Find where the given text appears and provide that cell's center as [x, y] coordinate. 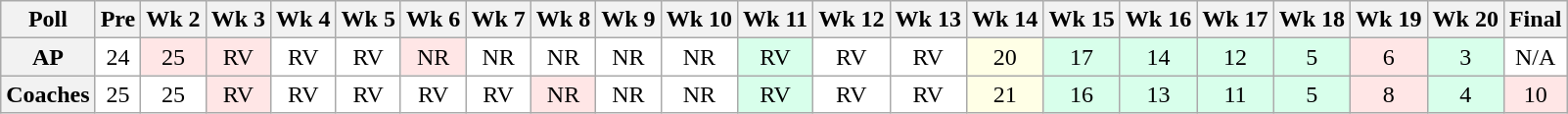
Wk 16 [1158, 20]
11 [1235, 94]
Wk 2 [173, 20]
N/A [1535, 57]
Poll [48, 20]
3 [1465, 57]
21 [1004, 94]
13 [1158, 94]
Wk 7 [498, 20]
Wk 19 [1389, 20]
6 [1389, 57]
Wk 8 [563, 20]
Pre [117, 20]
14 [1158, 57]
8 [1389, 94]
Wk 15 [1082, 20]
Wk 4 [303, 20]
Final [1535, 20]
Wk 10 [699, 20]
Wk 3 [238, 20]
AP [48, 57]
Wk 12 [852, 20]
Wk 11 [775, 20]
20 [1004, 57]
12 [1235, 57]
24 [117, 57]
4 [1465, 94]
Wk 17 [1235, 20]
Wk 9 [628, 20]
Wk 20 [1465, 20]
Wk 18 [1312, 20]
Wk 6 [433, 20]
Wk 13 [928, 20]
Coaches [48, 94]
10 [1535, 94]
16 [1082, 94]
17 [1082, 57]
Wk 14 [1004, 20]
Wk 5 [368, 20]
